Scan for the cell matching the given text and deliver its (X, Y) coordinate at center. 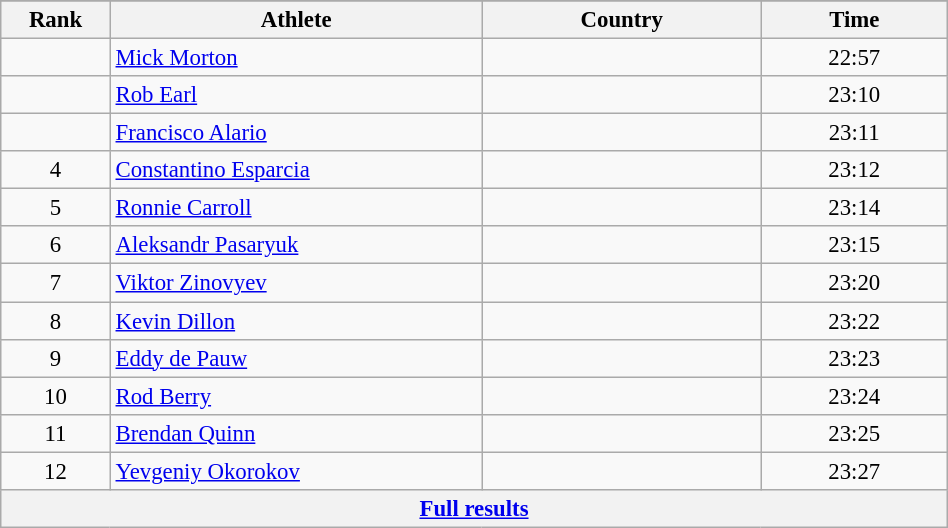
Eddy de Pauw (296, 358)
Viktor Zinovyev (296, 283)
6 (56, 245)
23:12 (854, 170)
Constantino Esparcia (296, 170)
Country (622, 20)
7 (56, 283)
12 (56, 471)
Kevin Dillon (296, 321)
Aleksandr Pasaryuk (296, 245)
Yevgeniy Okorokov (296, 471)
22:57 (854, 58)
23:10 (854, 95)
23:15 (854, 245)
10 (56, 396)
Mick Morton (296, 58)
4 (56, 170)
23:14 (854, 208)
9 (56, 358)
23:11 (854, 133)
Full results (474, 509)
23:22 (854, 321)
Ronnie Carroll (296, 208)
Brendan Quinn (296, 433)
23:25 (854, 433)
Rod Berry (296, 396)
11 (56, 433)
Time (854, 20)
23:23 (854, 358)
Francisco Alario (296, 133)
Rank (56, 20)
Rob Earl (296, 95)
23:20 (854, 283)
5 (56, 208)
8 (56, 321)
Athlete (296, 20)
23:24 (854, 396)
23:27 (854, 471)
